For the text-containing cell, return its midpoint in [X, Y] coordinate format. 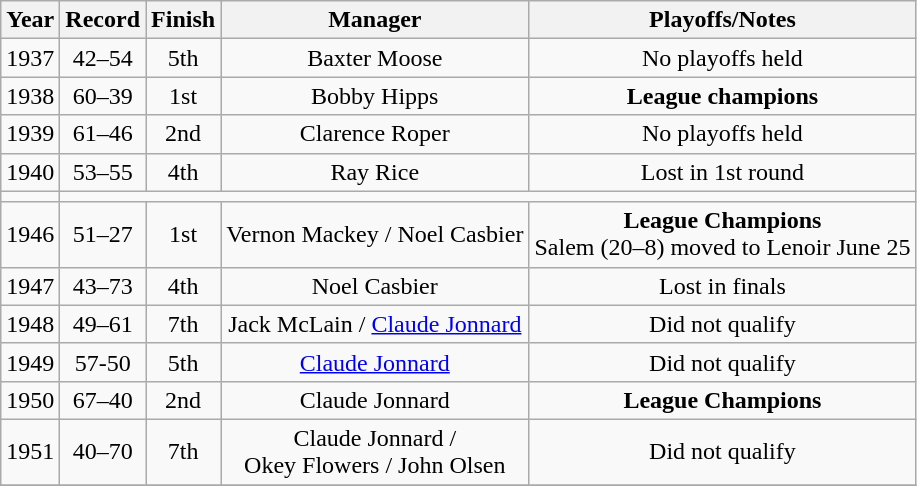
Vernon Mackey / Noel Casbier [375, 234]
Clarence Roper [375, 134]
Noel Casbier [375, 286]
Baxter Moose [375, 58]
Year [30, 20]
60–39 [103, 96]
1940 [30, 172]
Manager [375, 20]
1950 [30, 400]
42–54 [103, 58]
Claude Jonnard / Okey Flowers / John Olsen [375, 452]
Lost in finals [722, 286]
Playoffs/Notes [722, 20]
League Champions Salem (20–8) moved to Lenoir June 25 [722, 234]
61–46 [103, 134]
1947 [30, 286]
1948 [30, 324]
Ray Rice [375, 172]
League Champions [722, 400]
Finish [184, 20]
1946 [30, 234]
1937 [30, 58]
53–55 [103, 172]
Lost in 1st round [722, 172]
1951 [30, 452]
67–40 [103, 400]
49–61 [103, 324]
43–73 [103, 286]
40–70 [103, 452]
League champions [722, 96]
Record [103, 20]
1939 [30, 134]
1949 [30, 362]
1938 [30, 96]
Bobby Hipps [375, 96]
57-50 [103, 362]
Jack McLain / Claude Jonnard [375, 324]
51–27 [103, 234]
